For the text-containing cell, return its midpoint in [x, y] coordinate format. 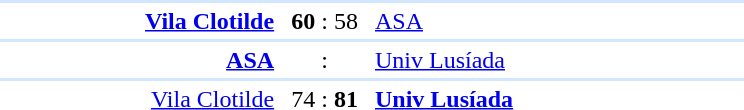
Vila Clotilde [138, 21]
Univ Lusíada [512, 60]
: [325, 60]
60 : 58 [325, 21]
